For the text-containing cell, return its midpoint in (x, y) coordinate format. 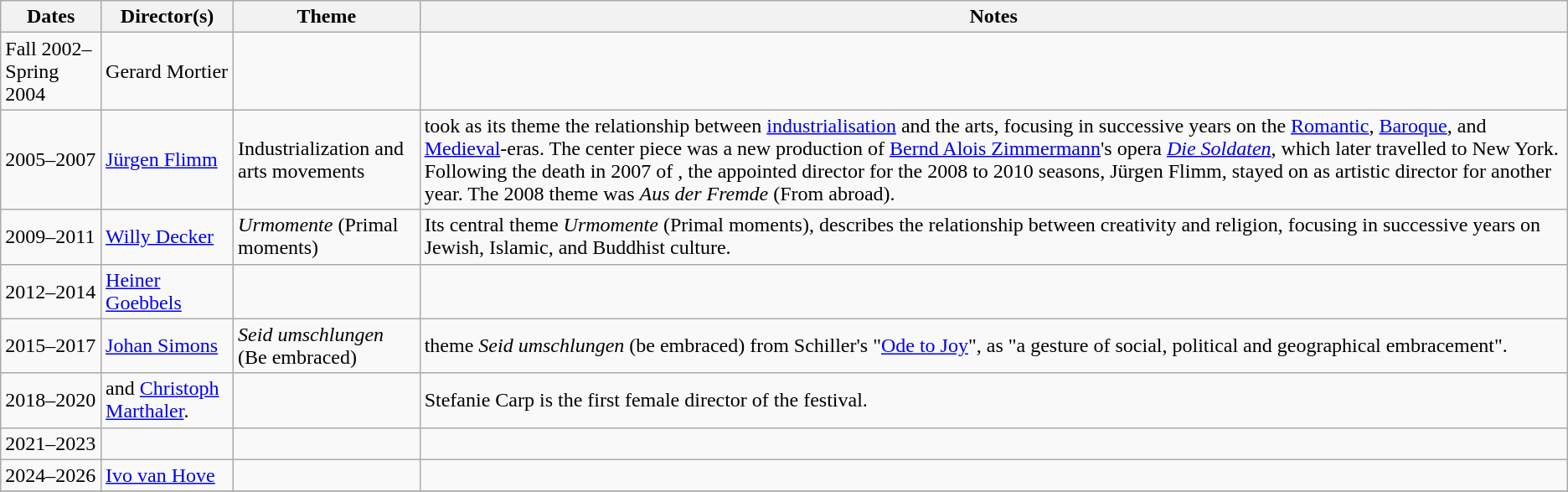
Director(s) (168, 17)
Ivo van Hove (168, 475)
Notes (993, 17)
2015–2017 (51, 345)
Seid umschlungen (Be embraced) (327, 345)
2009–2011 (51, 236)
Fall 2002– Spring 2004 (51, 71)
2021–2023 (51, 443)
Heiner Goebbels (168, 292)
Urmomente (Primal moments) (327, 236)
2024–2026 (51, 475)
Dates (51, 17)
theme Seid umschlungen (be embraced) from Schiller's "Ode to Joy", as "a gesture of social, political and geographical embracement". (993, 345)
Jürgen Flimm (168, 159)
Willy Decker (168, 236)
Gerard Mortier (168, 71)
Theme (327, 17)
2012–2014 (51, 292)
Johan Simons (168, 345)
2005–2007 (51, 159)
Stefanie Carp is the first female director of the festival. (993, 401)
2018–2020 (51, 401)
Industrialization and arts movements (327, 159)
and Christoph Marthaler. (168, 401)
